Scan for the cell matching the given text and deliver its [X, Y] coordinate at center. 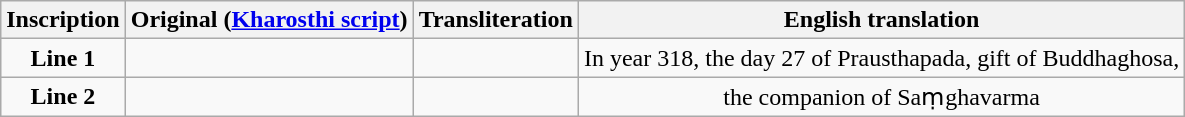
Transliteration [496, 20]
Inscription [63, 20]
English translation [881, 20]
Line 1 [63, 58]
Line 2 [63, 97]
In year 318, the day 27 of Prausthapada, gift of Buddhaghosa, [881, 58]
the companion of Saṃghavarma [881, 97]
Original (Kharosthi script) [269, 20]
